Return (x, y) of the center of cell containing provided text 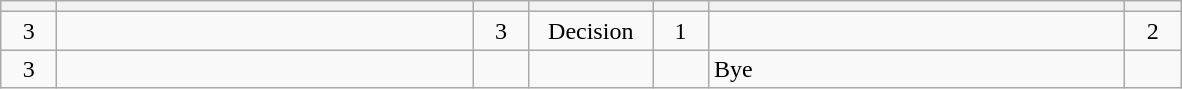
Decision (591, 31)
2 (1153, 31)
1 (680, 31)
Bye (917, 69)
